Return the (x, y) coordinate for the center point of the cell that contains the specified text.  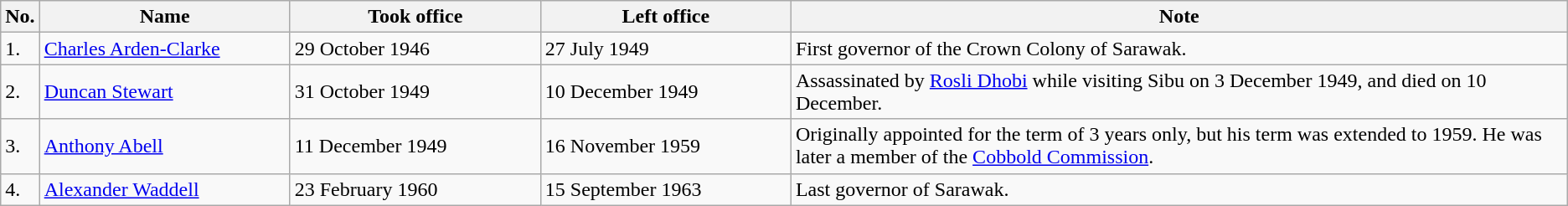
Name (164, 17)
Originally appointed for the term of 3 years only, but his term was extended to 1959. He was later a member of the Cobbold Commission. (1179, 146)
3. (20, 146)
Anthony Abell (164, 146)
No. (20, 17)
Last governor of Sarawak. (1179, 189)
First governor of the Crown Colony of Sarawak. (1179, 49)
1. (20, 49)
Took office (415, 17)
Duncan Stewart (164, 92)
29 October 1946 (415, 49)
15 September 1963 (665, 189)
Note (1179, 17)
11 December 1949 (415, 146)
23 February 1960 (415, 189)
Charles Arden-Clarke (164, 49)
Left office (665, 17)
Alexander Waddell (164, 189)
27 July 1949 (665, 49)
2. (20, 92)
10 December 1949 (665, 92)
31 October 1949 (415, 92)
16 November 1959 (665, 146)
4. (20, 189)
Assassinated by Rosli Dhobi while visiting Sibu on 3 December 1949, and died on 10 December. (1179, 92)
